Detect which cell encompasses the target text, then output its (x, y) center coordinate. 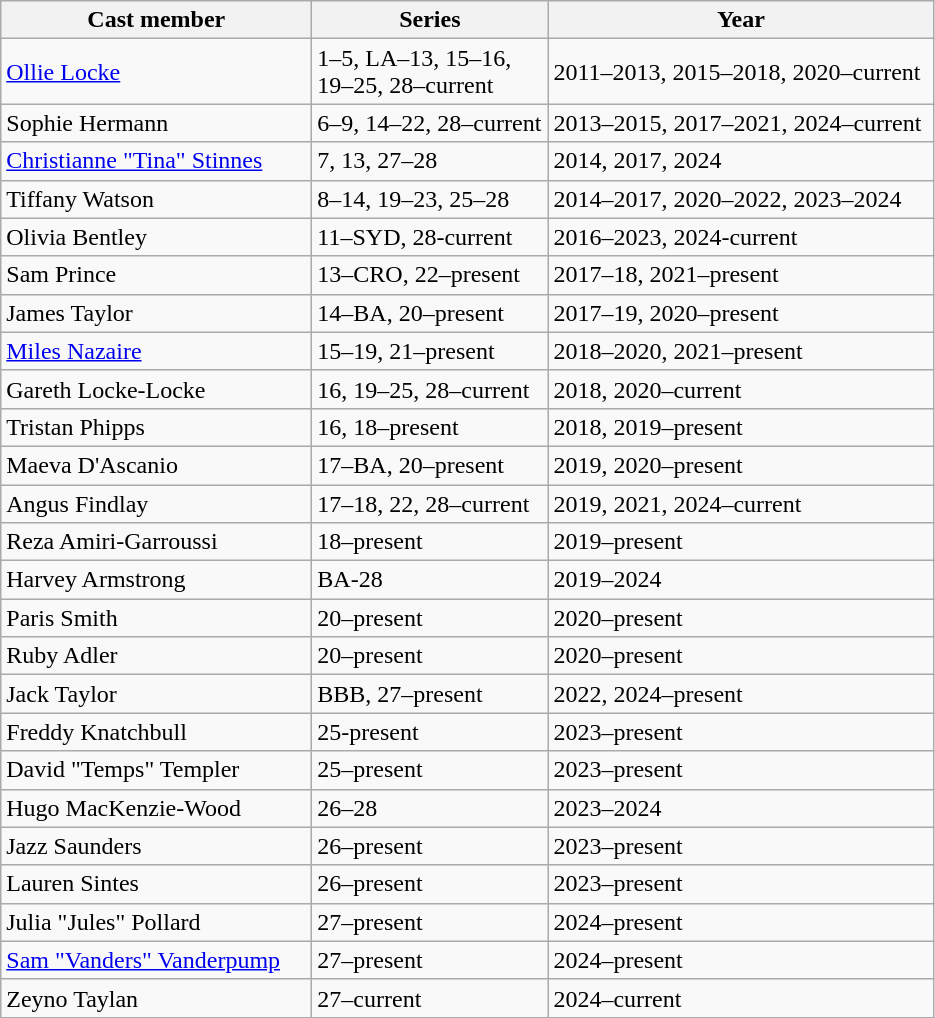
7, 13, 27–28 (430, 161)
Angus Findlay (156, 503)
2022, 2024–present (741, 694)
27–current (430, 998)
Paris Smith (156, 618)
11–SYD, 28-current (430, 237)
James Taylor (156, 313)
Jack Taylor (156, 694)
2018–2020, 2021–present (741, 351)
2016–2023, 2024-current (741, 237)
Sam Prince (156, 275)
2023–2024 (741, 808)
25–present (430, 770)
Miles Nazaire (156, 351)
26–28 (430, 808)
16, 18–present (430, 427)
Tristan Phipps (156, 427)
2011–2013, 2015–2018, 2020–current (741, 72)
2024–current (741, 998)
2017–18, 2021–present (741, 275)
BBB, 27–present (430, 694)
2017–19, 2020–present (741, 313)
2013–2015, 2017–2021, 2024–current (741, 123)
Tiffany Watson (156, 199)
David "Temps" Templer (156, 770)
Freddy Knatchbull (156, 732)
13–CRO, 22–present (430, 275)
2019, 2020–present (741, 465)
17–BA, 20–present (430, 465)
BA-28 (430, 580)
18–present (430, 542)
17–18, 22, 28–current (430, 503)
Cast member (156, 20)
2019–present (741, 542)
Lauren Sintes (156, 884)
14–BA, 20–present (430, 313)
Zeyno Taylan (156, 998)
Harvey Armstrong (156, 580)
Maeva D'Ascanio (156, 465)
Jazz Saunders (156, 846)
Julia "Jules" Pollard (156, 922)
Gareth Locke-Locke (156, 389)
Ollie Locke (156, 72)
Hugo MacKenzie-Wood (156, 808)
Year (741, 20)
2018, 2020–current (741, 389)
2019, 2021, 2024–current (741, 503)
6–9, 14–22, 28–current (430, 123)
Ruby Adler (156, 656)
Reza Amiri-Garroussi (156, 542)
Olivia Bentley (156, 237)
Christianne "Tina" Stinnes (156, 161)
Sophie Hermann (156, 123)
1–5, LA–13, 15–16, 19–25, 28–current (430, 72)
2014, 2017, 2024 (741, 161)
2018, 2019–present (741, 427)
8–14, 19–23, 25–28 (430, 199)
16, 19–25, 28–current (430, 389)
Sam "Vanders" Vanderpump (156, 960)
2014–2017, 2020–2022, 2023–2024 (741, 199)
15–19, 21–present (430, 351)
Series (430, 20)
2019–2024 (741, 580)
25-present (430, 732)
